Capture the cell that displays the provided text and extract its [X, Y] central coordinate. 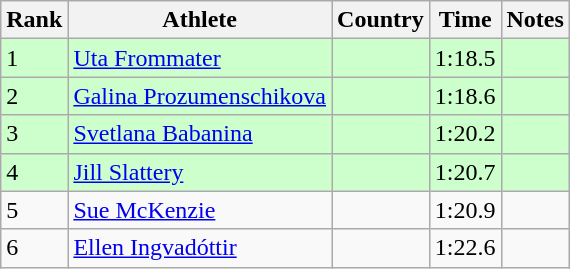
Sue McKenzie [200, 210]
1:18.6 [465, 96]
1:22.6 [465, 248]
1:20.9 [465, 210]
1 [34, 58]
Notes [535, 20]
1:20.7 [465, 172]
Galina Prozumenschikova [200, 96]
Uta Frommater [200, 58]
1:20.2 [465, 134]
Athlete [200, 20]
3 [34, 134]
Ellen Ingvadóttir [200, 248]
Jill Slattery [200, 172]
5 [34, 210]
Rank [34, 20]
6 [34, 248]
Country [381, 20]
1:18.5 [465, 58]
2 [34, 96]
Svetlana Babanina [200, 134]
4 [34, 172]
Time [465, 20]
